Return the [x, y] coordinate for the center point of the cell that contains the specified text.  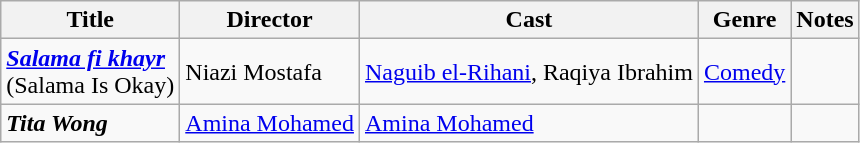
Comedy [744, 72]
Cast [528, 20]
Naguib el-Rihani, Raqiya Ibrahim [528, 72]
Niazi Mostafa [270, 72]
Notes [825, 20]
Director [270, 20]
Genre [744, 20]
Salama fi khayr (Salama Is Okay) [90, 72]
Tita Wong [90, 123]
Title [90, 20]
